Find where the given text appears and provide that cell's center as [x, y] coordinate. 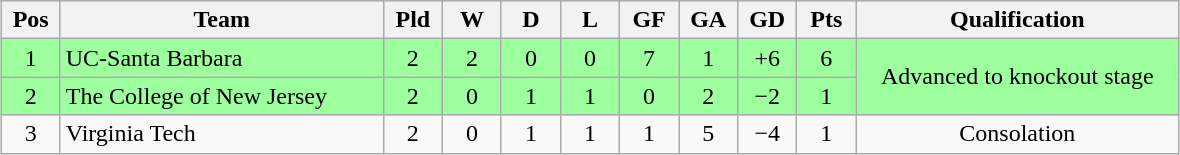
Pld [412, 20]
The College of New Jersey [222, 96]
GD [768, 20]
Pos [30, 20]
−4 [768, 134]
Qualification [1018, 20]
UC-Santa Barbara [222, 58]
−2 [768, 96]
Consolation [1018, 134]
6 [826, 58]
GA [708, 20]
5 [708, 134]
Pts [826, 20]
D [530, 20]
W [472, 20]
Team [222, 20]
3 [30, 134]
Advanced to knockout stage [1018, 77]
7 [650, 58]
+6 [768, 58]
GF [650, 20]
L [590, 20]
Virginia Tech [222, 134]
